Locate the cell with the specified text and output its [X, Y] center coordinate. 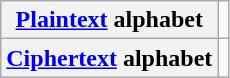
Ciphertext alphabet [110, 58]
Plaintext alphabet [110, 20]
